Pinpoint the cell where the given text exists, returning its (x, y) midpoint coordinate. 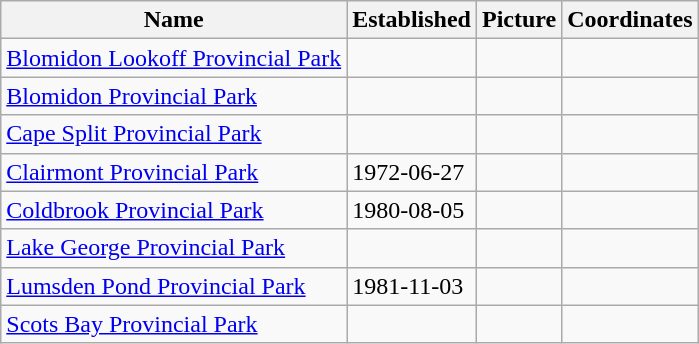
Scots Bay Provincial Park (174, 324)
Established (412, 20)
Blomidon Lookoff Provincial Park (174, 58)
Clairmont Provincial Park (174, 172)
Lake George Provincial Park (174, 248)
1972-06-27 (412, 172)
Coldbrook Provincial Park (174, 210)
1980-08-05 (412, 210)
Lumsden Pond Provincial Park (174, 286)
1981-11-03 (412, 286)
Cape Split Provincial Park (174, 134)
Blomidon Provincial Park (174, 96)
Coordinates (630, 20)
Picture (518, 20)
Name (174, 20)
